For the text-containing cell, return its midpoint in [x, y] coordinate format. 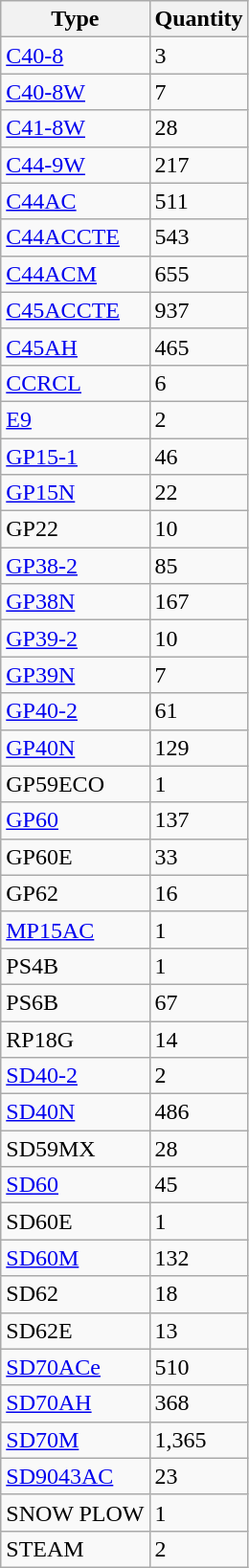
PS4B [75, 966]
C40-8W [75, 92]
GP59ECO [75, 784]
GP62 [75, 893]
132 [199, 1258]
SD59MX [75, 1149]
61 [199, 711]
368 [199, 1403]
MP15AC [75, 930]
67 [199, 1002]
GP22 [75, 529]
C44ACCTE [75, 237]
C45ACCTE [75, 310]
GP15N [75, 493]
C45AH [75, 347]
GP38-2 [75, 566]
C44AC [75, 201]
33 [199, 857]
3 [199, 56]
655 [199, 274]
SD60E [75, 1221]
167 [199, 602]
CCRCL [75, 383]
GP39-2 [75, 638]
937 [199, 310]
C41-8W [75, 128]
C40-8 [75, 56]
486 [199, 1112]
C44-9W [75, 165]
Quantity [199, 19]
SNOW PLOW [75, 1512]
511 [199, 201]
SD9043AC [75, 1476]
13 [199, 1331]
1,365 [199, 1440]
PS6B [75, 1002]
6 [199, 383]
STEAM [75, 1549]
Type [75, 19]
22 [199, 493]
SD60 [75, 1185]
510 [199, 1367]
SD60M [75, 1258]
RP18G [75, 1039]
GP15-1 [75, 457]
85 [199, 566]
SD70ACe [75, 1367]
GP60E [75, 857]
18 [199, 1294]
GP38N [75, 602]
137 [199, 820]
543 [199, 237]
16 [199, 893]
217 [199, 165]
45 [199, 1185]
E9 [75, 419]
SD40-2 [75, 1076]
GP39N [75, 675]
C44ACM [75, 274]
SD70AH [75, 1403]
465 [199, 347]
GP40N [75, 748]
14 [199, 1039]
23 [199, 1476]
SD70M [75, 1440]
GP60 [75, 820]
SD62 [75, 1294]
GP40-2 [75, 711]
SD40N [75, 1112]
129 [199, 748]
46 [199, 457]
SD62E [75, 1331]
